Provide the (x, y) coordinate of the cell's center where the given text is located.  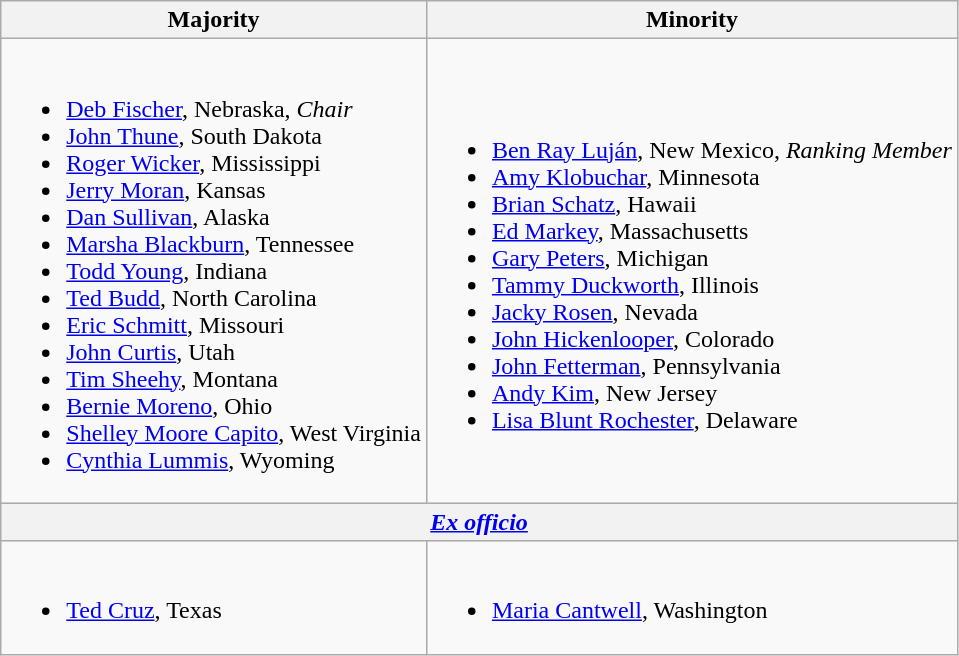
Maria Cantwell, Washington (692, 598)
Ted Cruz, Texas (214, 598)
Ex officio (480, 522)
Minority (692, 20)
Majority (214, 20)
